Pinpoint the cell where the given text exists, returning its [X, Y] midpoint coordinate. 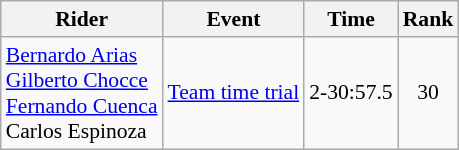
Rider [82, 19]
Event [234, 19]
Rank [428, 19]
Bernardo AriasGilberto ChocceFernando CuencaCarlos Espinoza [82, 93]
30 [428, 93]
2-30:57.5 [350, 93]
Team time trial [234, 93]
Time [350, 19]
